For the text-containing cell, return its midpoint in [x, y] coordinate format. 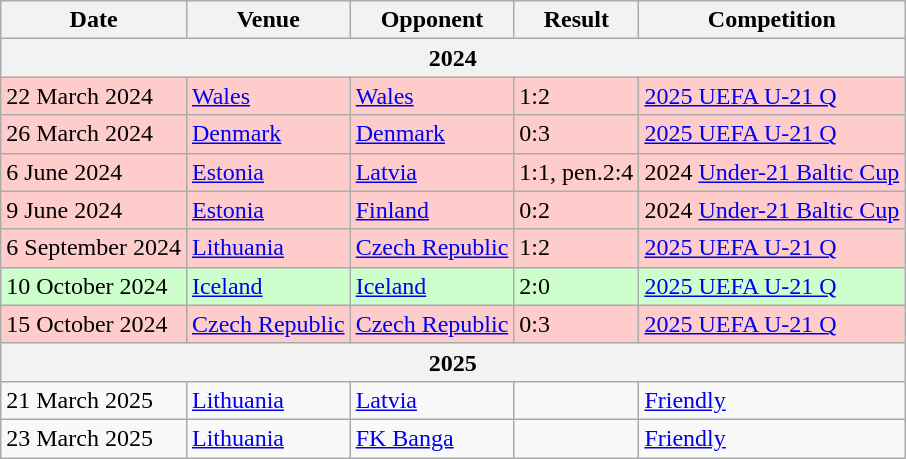
Opponent [432, 20]
2025 [453, 362]
23 March 2025 [94, 438]
FK Banga [432, 438]
Result [576, 20]
26 March 2024 [94, 134]
Finland [432, 210]
Competition [772, 20]
0:2 [576, 210]
2024 [453, 58]
1:1, pen.2:4 [576, 172]
2:0 [576, 286]
22 March 2024 [94, 96]
21 March 2025 [94, 400]
10 October 2024 [94, 286]
6 September 2024 [94, 248]
15 October 2024 [94, 324]
9 June 2024 [94, 210]
Venue [268, 20]
Date [94, 20]
6 June 2024 [94, 172]
